Return (X, Y) of the center of cell containing provided text 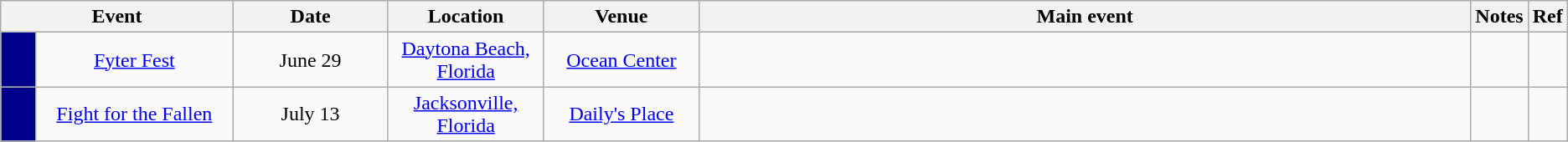
Ref (1548, 17)
Date (310, 17)
Daily's Place (622, 114)
Daytona Beach, Florida (466, 60)
July 13 (310, 114)
Location (466, 17)
Event (117, 17)
June 29 (310, 60)
Main event (1086, 17)
Venue (622, 17)
Fyter Fest (134, 60)
Ocean Center (622, 60)
Fight for the Fallen (134, 114)
Notes (1499, 17)
Jacksonville, Florida (466, 114)
